Extract the [X, Y] coordinate from the center of the cell holding the provided text.  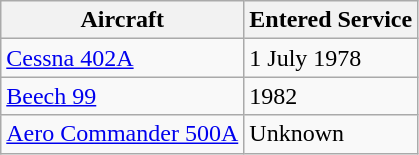
Aero Commander 500A [122, 134]
1982 [331, 96]
Aircraft [122, 20]
Beech 99 [122, 96]
Cessna 402A [122, 58]
1 July 1978 [331, 58]
Entered Service [331, 20]
Unknown [331, 134]
